Provide the (x, y) coordinate of the cell's center where the given text is located.  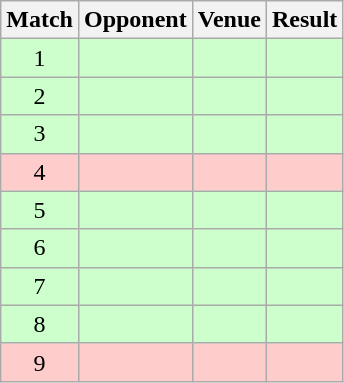
1 (40, 58)
Venue (229, 20)
2 (40, 96)
Opponent (135, 20)
4 (40, 172)
9 (40, 362)
8 (40, 324)
7 (40, 286)
Match (40, 20)
3 (40, 134)
6 (40, 248)
5 (40, 210)
Result (304, 20)
